Provide the (X, Y) coordinate of the cell's center where the given text is located.  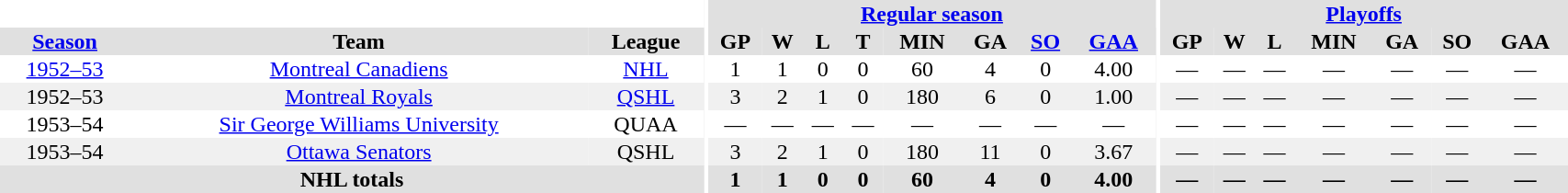
Montreal Canadiens (358, 69)
1.00 (1113, 96)
Ottawa Senators (358, 152)
Regular season (931, 14)
3.67 (1113, 152)
QUAA (646, 124)
NHL (646, 69)
Montreal Royals (358, 96)
NHL totals (352, 179)
6 (990, 96)
League (646, 41)
11 (990, 152)
T (863, 41)
Season (64, 41)
Playoffs (1364, 14)
Team (358, 41)
Sir George Williams University (358, 124)
